For the text-containing cell, return its midpoint in [X, Y] coordinate format. 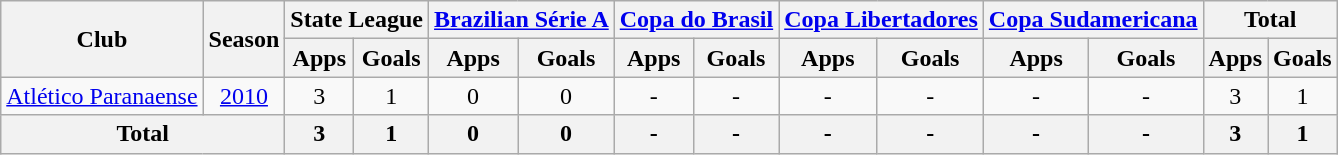
Copa do Brasil [696, 20]
2010 [244, 96]
Season [244, 39]
Atlético Paranaense [102, 96]
State League [357, 20]
Brazilian Série A [522, 20]
Copa Sudamericana [1093, 20]
Club [102, 39]
Copa Libertadores [882, 20]
